Capture the cell that displays the provided text and extract its (X, Y) central coordinate. 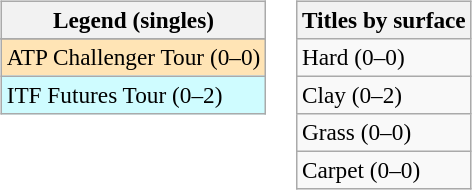
ATP Challenger Tour (0–0) (133, 57)
ITF Futures Tour (0–2) (133, 95)
Clay (0–2) (384, 95)
Titles by surface (384, 20)
Grass (0–0) (384, 133)
Legend (singles) (133, 20)
Hard (0–0) (384, 57)
Carpet (0–0) (384, 171)
